Return the [X, Y] coordinate for the center point of the cell that contains the specified text.  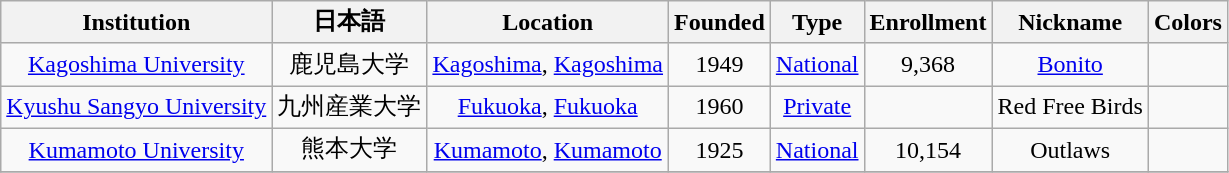
Outlaws [1070, 150]
九州産業大学 [350, 108]
Colors [1188, 22]
Nickname [1070, 22]
Enrollment [928, 22]
Founded [720, 22]
Kumamoto, Kumamoto [548, 150]
熊本大学 [350, 150]
1960 [720, 108]
日本語 [350, 22]
9,368 [928, 64]
Location [548, 22]
Kagoshima, Kagoshima [548, 64]
Kumamoto University [136, 150]
10,154 [928, 150]
Institution [136, 22]
Bonito [1070, 64]
Red Free Birds [1070, 108]
鹿児島大学 [350, 64]
Kagoshima University [136, 64]
1925 [720, 150]
Kyushu Sangyo University [136, 108]
Fukuoka, Fukuoka [548, 108]
Private [817, 108]
Type [817, 22]
1949 [720, 64]
